Detect which cell encompasses the target text, then output its [X, Y] center coordinate. 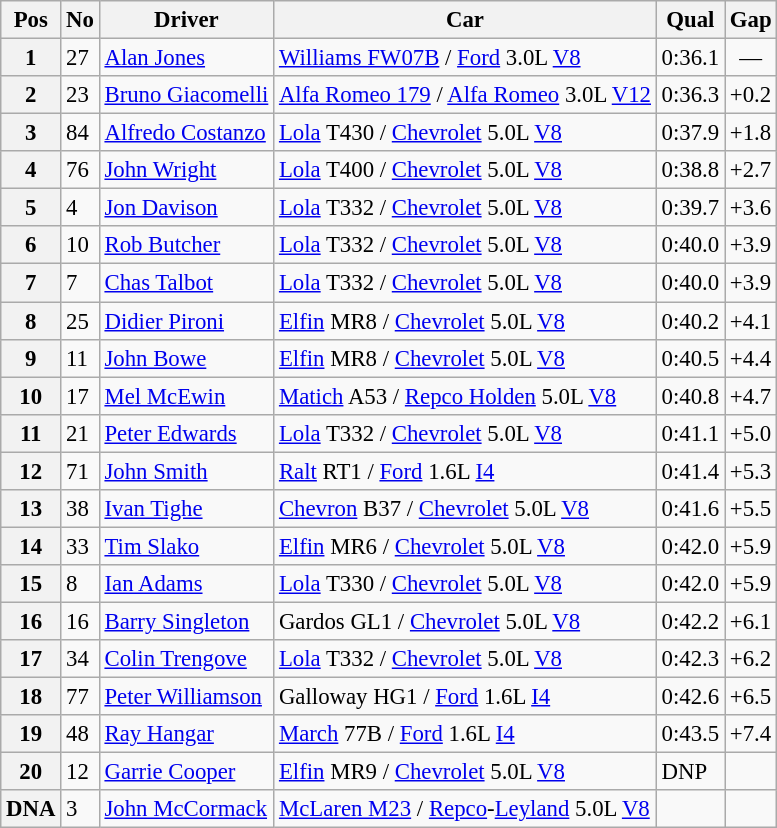
+4.7 [750, 396]
Ray Hangar [186, 734]
0:42.3 [690, 659]
Elfin MR6 / Chevrolet 5.0L V8 [466, 546]
13 [31, 509]
DNA [31, 809]
5 [31, 208]
+5.0 [750, 433]
Chas Talbot [186, 283]
Galloway HG1 / Ford 1.6L I4 [466, 697]
March 77B / Ford 1.6L I4 [466, 734]
John McCormack [186, 809]
Peter Williamson [186, 697]
33 [80, 546]
+4.1 [750, 321]
0:41.6 [690, 509]
+5.5 [750, 509]
+2.7 [750, 170]
Ivan Tighe [186, 509]
0:41.1 [690, 433]
0:36.1 [690, 58]
Alan Jones [186, 58]
Lola T330 / Chevrolet 5.0L V8 [466, 584]
Garrie Cooper [186, 772]
0:37.9 [690, 133]
20 [31, 772]
Car [466, 20]
0:38.8 [690, 170]
34 [80, 659]
21 [80, 433]
0:36.3 [690, 95]
14 [31, 546]
0:42.6 [690, 697]
0:42.2 [690, 621]
Colin Trengove [186, 659]
Rob Butcher [186, 245]
+4.4 [750, 358]
+7.4 [750, 734]
Alfredo Costanzo [186, 133]
John Wright [186, 170]
Mel McEwin [186, 396]
71 [80, 471]
McLaren M23 / Repco-Leyland 5.0L V8 [466, 809]
+3.6 [750, 208]
Bruno Giacomelli [186, 95]
— [750, 58]
0:39.7 [690, 208]
77 [80, 697]
9 [31, 358]
John Bowe [186, 358]
Ralt RT1 / Ford 1.6L I4 [466, 471]
23 [80, 95]
0:40.8 [690, 396]
Chevron B37 / Chevrolet 5.0L V8 [466, 509]
1 [31, 58]
Driver [186, 20]
27 [80, 58]
19 [31, 734]
Tim Slako [186, 546]
6 [31, 245]
Pos [31, 20]
18 [31, 697]
0:40.5 [690, 358]
Gardos GL1 / Chevrolet 5.0L V8 [466, 621]
25 [80, 321]
76 [80, 170]
2 [31, 95]
38 [80, 509]
Qual [690, 20]
48 [80, 734]
+6.2 [750, 659]
Alfa Romeo 179 / Alfa Romeo 3.0L V12 [466, 95]
0:43.5 [690, 734]
Matich A53 / Repco Holden 5.0L V8 [466, 396]
Jon Davison [186, 208]
Lola T400 / Chevrolet 5.0L V8 [466, 170]
DNP [690, 772]
Peter Edwards [186, 433]
Lola T430 / Chevrolet 5.0L V8 [466, 133]
Gap [750, 20]
Elfin MR9 / Chevrolet 5.0L V8 [466, 772]
John Smith [186, 471]
+6.5 [750, 697]
No [80, 20]
15 [31, 584]
Didier Pironi [186, 321]
+5.3 [750, 471]
+6.1 [750, 621]
+0.2 [750, 95]
84 [80, 133]
Williams FW07B / Ford 3.0L V8 [466, 58]
Barry Singleton [186, 621]
0:41.4 [690, 471]
0:40.2 [690, 321]
+1.8 [750, 133]
Ian Adams [186, 584]
